Identify which cell holds the provided text, then report its (x, y) central coordinate. 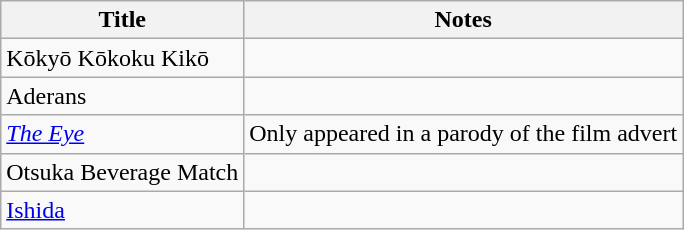
Ishida (122, 210)
Only appeared in a parody of the film advert (464, 134)
The Eye (122, 134)
Title (122, 20)
Notes (464, 20)
Otsuka Beverage Match (122, 172)
Kōkyō Kōkoku Kikō (122, 58)
Aderans (122, 96)
